Capture the cell that displays the provided text and extract its (x, y) central coordinate. 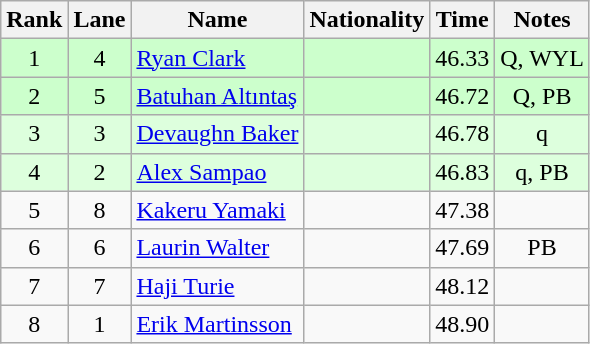
Nationality (367, 20)
Notes (542, 20)
Ryan Clark (218, 58)
Rank (34, 20)
Kakeru Yamaki (218, 210)
48.12 (462, 286)
47.69 (462, 248)
46.33 (462, 58)
47.38 (462, 210)
Laurin Walter (218, 248)
46.78 (462, 134)
q (542, 134)
PB (542, 248)
Alex Sampao (218, 172)
Name (218, 20)
Devaughn Baker (218, 134)
Time (462, 20)
Q, PB (542, 96)
46.83 (462, 172)
q, PB (542, 172)
Batuhan Altıntaş (218, 96)
Erik Martinsson (218, 324)
48.90 (462, 324)
Haji Turie (218, 286)
Lane (100, 20)
46.72 (462, 96)
Q, WYL (542, 58)
